From the cell containing the given text, extract its center point as [X, Y] coordinate. 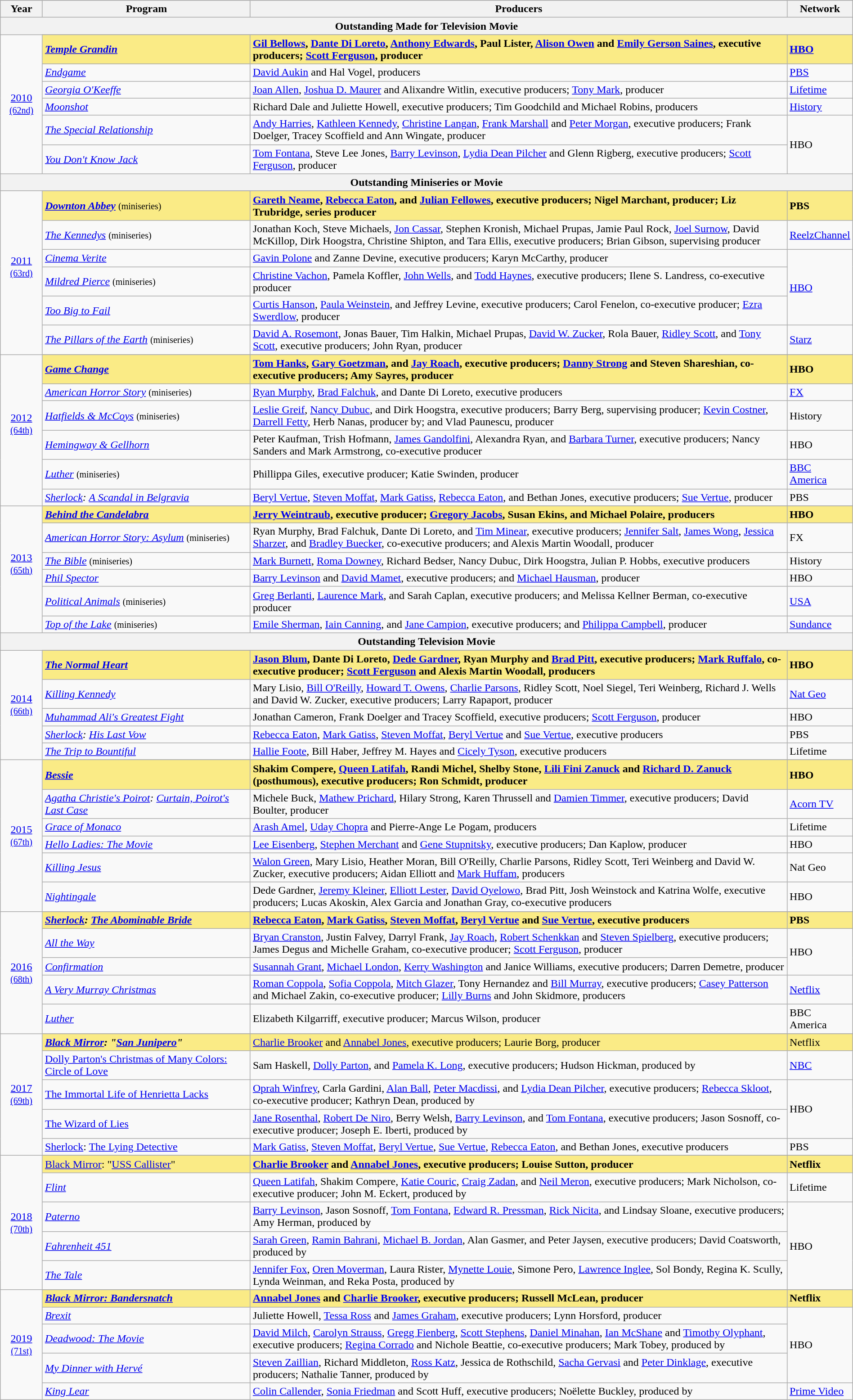
Barry Levinson, Jason Sosnoff, Tom Fontana, Edward R. Pressman, Rick Nicita, and Lindsay Sloane, executive producers; Amy Herman, produced by [518, 1217]
Grace of Monaco [146, 827]
Year [22, 9]
Joan Allen, Joshua D. Maurer and Alixandre Witlin, executive producers; Tony Mark, producer [518, 90]
ReelzChannel [820, 235]
Nightingale [146, 896]
Sherlock: The Abominable Bride [146, 920]
Mark Gatiss, Steven Moffat, Beryl Vertue, Sue Vertue, Rebecca Eaton, and Bethan Jones, executive producers [518, 1147]
The Pillars of the Earth (miniseries) [146, 340]
Paterno [146, 1217]
Luther (miniseries) [146, 474]
The Bible (miniseries) [146, 561]
Hatfields & McCoys (miniseries) [146, 416]
2011(63rd) [22, 273]
Starz [820, 340]
American Horror Story: Asylum (miniseries) [146, 537]
Michele Buck, Mathew Prichard, Hilary Strong, Karen Thrussell and Damien Timmer, executive producers; David Boulter, producer [518, 804]
Cinema Verite [146, 258]
Elizabeth Kilgarriff, executive producer; Marcus Wilson, producer [518, 1019]
2010(62nd) [22, 104]
King Lear [146, 1391]
Charlie Brooker and Annabel Jones, executive producers; Louise Sutton, producer [518, 1164]
Sherlock: The Lying Detective [146, 1147]
2014(66th) [22, 705]
Hallie Foote, Bill Haber, Jeffrey M. Hayes and Cicely Tyson, executive producers [518, 752]
Network [820, 9]
Richard Dale and Juliette Howell, executive producers; Tim Goodchild and Michael Robins, producers [518, 107]
Brexit [146, 1315]
2019(71st) [22, 1345]
Dolly Parton's Christmas of Many Colors: Circle of Love [146, 1066]
Sherlock: His Last Vow [146, 734]
David Aukin and Hal Vogel, producers [518, 72]
The Trip to Bountiful [146, 752]
Phillippa Giles, executive producer; Katie Swinden, producer [518, 474]
The Special Relationship [146, 130]
Killing Jesus [146, 868]
Killing Kennedy [146, 694]
Tom Hanks, Gary Goetzman, and Jay Roach, executive producers; Danny Strong and Steven Shareshian, co-executive producers; Amy Sayres, producer [518, 369]
Black Mirror: "San Junipero" [146, 1042]
The Kennedys (miniseries) [146, 235]
Deadwood: The Movie [146, 1338]
Sarah Green, Ramin Bahrani, Michael B. Jordan, Alan Gasmer, and Peter Jaysen, executive producers; David Coatsworth, produced by [518, 1246]
Hello Ladies: The Movie [146, 844]
You Don't Know Jack [146, 159]
The Wizard of Lies [146, 1124]
Ryan Murphy, Brad Falchuk, and Dante Di Loreto, executive producers [518, 392]
All the Way [146, 943]
Gareth Neame, Rebecca Eaton, and Julian Fellowes, executive producers; Nigel Marchant, producer; Liz Trubridge, series producer [518, 205]
Bessie [146, 775]
Fahrenheit 451 [146, 1246]
The Normal Heart [146, 664]
Juliette Howell, Tessa Ross and James Graham, executive producers; Lynn Horsford, producer [518, 1315]
Sherlock: A Scandal in Belgravia [146, 497]
Greg Berlanti, Laurence Mark, and Sarah Caplan, executive producers; and Melissa Kellner Berman, co-executive producer [518, 601]
Temple Grandin [146, 50]
Gavin Polone and Zanne Devine, executive producers; Karyn McCarthy, producer [518, 258]
Downton Abbey (miniseries) [146, 205]
Jerry Weintraub, executive producer; Gregory Jacobs, Susan Ekins, and Michael Polaire, producers [518, 514]
Program [146, 9]
Behind the Candelabra [146, 514]
Endgame [146, 72]
USA [820, 601]
The Immortal Life of Henrietta Lacks [146, 1094]
The Tale [146, 1275]
2012(64th) [22, 430]
Agatha Christie's Poirot: Curtain, Poirot's Last Case [146, 804]
Tom Fontana, Steve Lee Jones, Barry Levinson, Lydia Dean Pilcher and Glenn Rigberg, executive producers; Scott Ferguson, producer [518, 159]
Producers [518, 9]
Annabel Jones and Charlie Brooker, executive producers; Russell McLean, producer [518, 1298]
Moonshot [146, 107]
Charlie Brooker and Annabel Jones, executive producers; Laurie Borg, producer [518, 1042]
2018(70th) [22, 1223]
Black Mirror: Bandersnatch [146, 1298]
Confirmation [146, 966]
2016(68th) [22, 972]
2015(67th) [22, 836]
Phil Spector [146, 578]
Christine Vachon, Pamela Koffler, John Wells, and Todd Haynes, executive producers; Ilene S. Landress, co-executive producer [518, 281]
Emile Sherman, Iain Canning, and Jane Campion, executive producers; and Philippa Campbell, producer [518, 624]
Beryl Vertue, Steven Moffat, Mark Gatiss, Rebecca Eaton, and Bethan Jones, executive producers; Sue Vertue, producer [518, 497]
Too Big to Fail [146, 311]
Game Change [146, 369]
Top of the Lake (miniseries) [146, 624]
Prime Video [820, 1391]
Political Animals (miniseries) [146, 601]
My Dinner with Hervé [146, 1368]
Mildred Pierce (miniseries) [146, 281]
Hemingway & Gellhorn [146, 445]
Outstanding Made for Television Movie [426, 26]
Outstanding Television Movie [426, 641]
Muhammad Ali's Greatest Fight [146, 717]
Luther [146, 1019]
Outstanding Miniseries or Movie [426, 182]
Sundance [820, 624]
Sam Haskell, Dolly Parton, and Pamela K. Long, executive producers; Hudson Hickman, produced by [518, 1066]
Black Mirror: "USS Callister" [146, 1164]
Susannah Grant, Michael London, Kerry Washington and Janice Williams, executive producers; Darren Demetre, producer [518, 966]
Acorn TV [820, 804]
A Very Murray Christmas [146, 989]
American Horror Story (miniseries) [146, 392]
Flint [146, 1187]
Lee Eisenberg, Stephen Merchant and Gene Stupnitsky, executive producers; Dan Kaplow, producer [518, 844]
Barry Levinson and David Mamet, executive producers; and Michael Hausman, producer [518, 578]
Mark Burnett, Roma Downey, Richard Bedser, Nancy Dubuc, Dirk Hoogstra, Julian P. Hobbs, executive producers [518, 561]
Gil Bellows, Dante Di Loreto, Anthony Edwards, Paul Lister, Alison Owen and Emily Gerson Saines, executive producers; Scott Ferguson, producer [518, 50]
Jonathan Cameron, Frank Doelger and Tracey Scoffield, executive producers; Scott Ferguson, producer [518, 717]
2017(69th) [22, 1094]
Arash Amel, Uday Chopra and Pierre-Ange Le Pogam, producers [518, 827]
2013(65th) [22, 569]
Georgia O'Keeffe [146, 90]
NBC [820, 1066]
Colin Callender, Sonia Friedman and Scott Huff, executive producers; Noëlette Buckley, produced by [518, 1391]
Curtis Hanson, Paula Weinstein, and Jeffrey Levine, executive producers; Carol Fenelon, co-executive producer; Ezra Swerdlow, producer [518, 311]
